Locate the cell with the specified text and output its (x, y) center coordinate. 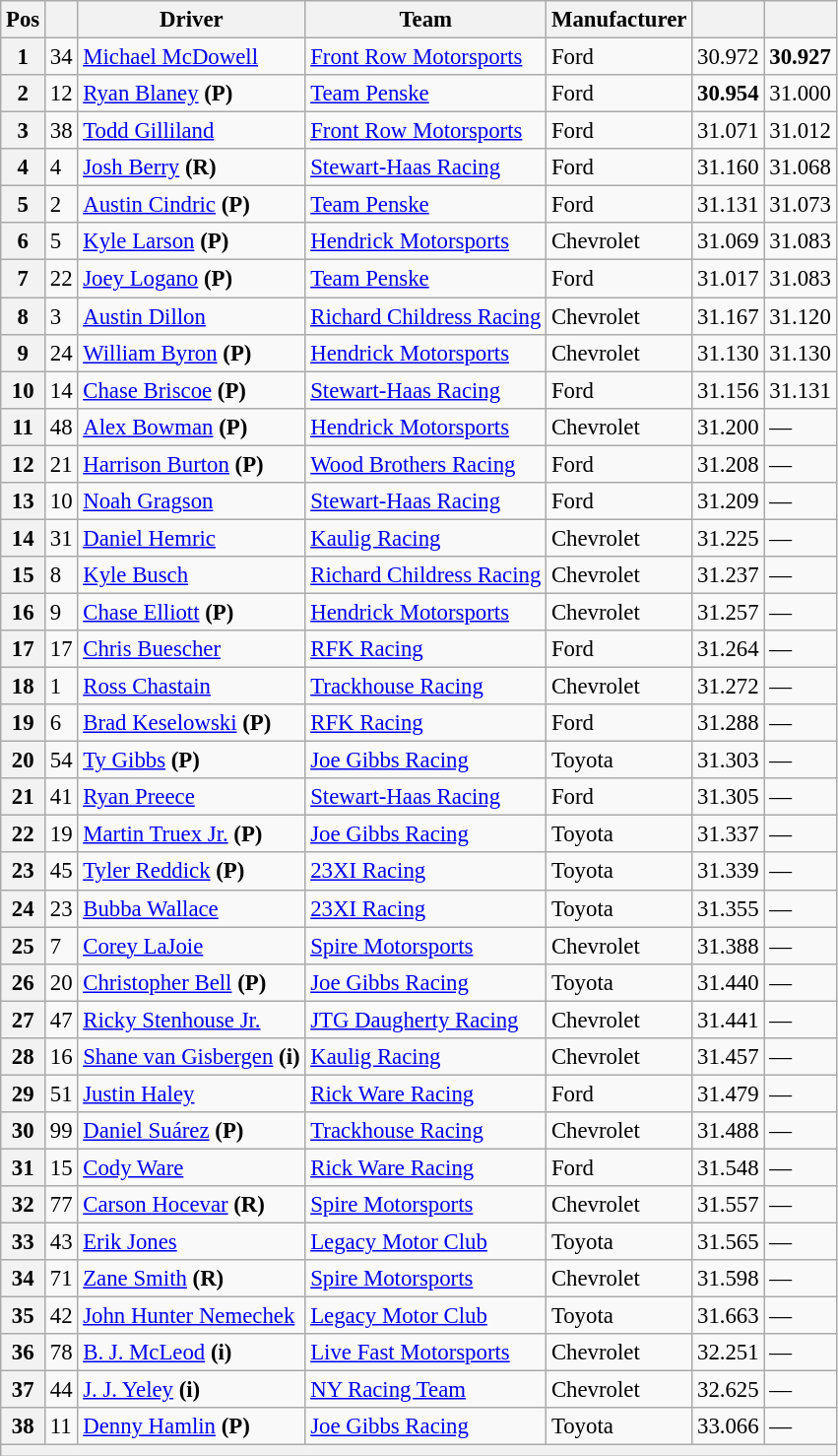
31.209 (729, 501)
Bubba Wallace (191, 908)
78 (61, 1353)
Corey LaJoie (191, 946)
41 (61, 797)
Kyle Busch (191, 575)
William Byron (P) (191, 353)
Ross Chastain (191, 687)
Pos (24, 20)
32.251 (729, 1353)
31.200 (729, 427)
Chris Buescher (191, 649)
33 (24, 1242)
31.288 (729, 723)
37 (24, 1390)
31.440 (729, 982)
Denny Hamlin (P) (191, 1427)
Harrison Burton (P) (191, 464)
31.000 (800, 94)
31.388 (729, 946)
77 (61, 1205)
32.625 (729, 1390)
71 (61, 1279)
35 (24, 1316)
31.071 (729, 131)
Ty Gibbs (P) (191, 761)
31.225 (729, 538)
Chase Elliott (P) (191, 612)
Ricky Stenhouse Jr. (191, 1020)
Austin Cindric (P) (191, 205)
Todd Gilliland (191, 131)
Noah Gragson (191, 501)
31.479 (729, 1093)
NY Racing Team (425, 1390)
31.598 (729, 1279)
48 (61, 427)
31.355 (729, 908)
31.167 (729, 316)
31.457 (729, 1057)
31.565 (729, 1242)
J. J. Yeley (i) (191, 1390)
31.305 (729, 797)
30 (24, 1131)
Driver (191, 20)
Alex Bowman (P) (191, 427)
31.012 (800, 131)
43 (61, 1242)
Manufacturer (619, 20)
Josh Berry (R) (191, 167)
John Hunter Nemechek (191, 1316)
47 (61, 1020)
33.066 (729, 1427)
32 (24, 1205)
Michael McDowell (191, 57)
28 (24, 1057)
Cody Ware (191, 1167)
31.548 (729, 1167)
Live Fast Motorsports (425, 1353)
31.069 (729, 241)
42 (61, 1316)
99 (61, 1131)
31.156 (729, 390)
31.441 (729, 1020)
Carson Hocevar (R) (191, 1205)
27 (24, 1020)
Martin Truex Jr. (P) (191, 834)
31.663 (729, 1316)
Daniel Suárez (P) (191, 1131)
31.557 (729, 1205)
Team (425, 20)
31.272 (729, 687)
Tyler Reddick (P) (191, 872)
31.303 (729, 761)
Shane van Gisbergen (i) (191, 1057)
31.120 (800, 316)
Ryan Preece (191, 797)
Joey Logano (P) (191, 279)
31.017 (729, 279)
Chase Briscoe (P) (191, 390)
13 (24, 501)
45 (61, 872)
31.237 (729, 575)
31.488 (729, 1131)
Justin Haley (191, 1093)
JTG Daugherty Racing (425, 1020)
31.068 (800, 167)
Austin Dillon (191, 316)
25 (24, 946)
30.927 (800, 57)
36 (24, 1353)
54 (61, 761)
18 (24, 687)
B. J. McLeod (i) (191, 1353)
31.257 (729, 612)
29 (24, 1093)
31.208 (729, 464)
Kyle Larson (P) (191, 241)
31.339 (729, 872)
Daniel Hemric (191, 538)
Wood Brothers Racing (425, 464)
31.160 (729, 167)
Brad Keselowski (P) (191, 723)
30.972 (729, 57)
31.337 (729, 834)
Zane Smith (R) (191, 1279)
31.264 (729, 649)
44 (61, 1390)
26 (24, 982)
Ryan Blaney (P) (191, 94)
30.954 (729, 94)
31.073 (800, 205)
51 (61, 1093)
Erik Jones (191, 1242)
Christopher Bell (P) (191, 982)
